Extract the (x, y) coordinate from the center of the cell holding the provided text.  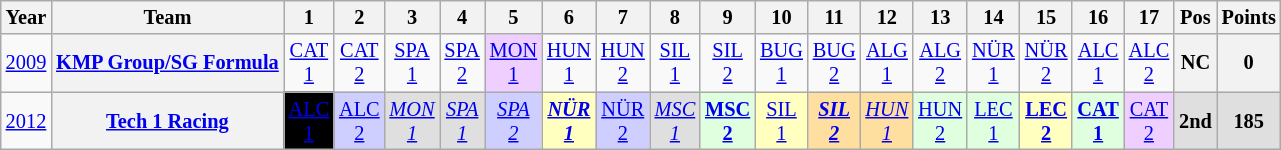
0 (1249, 63)
12 (888, 17)
NC (1196, 63)
Pos (1196, 17)
8 (675, 17)
KMP Group/SG Formula (167, 63)
7 (623, 17)
9 (728, 17)
Points (1249, 17)
MSC1 (675, 121)
BUG2 (834, 63)
BUG1 (782, 63)
13 (940, 17)
LEC1 (994, 121)
10 (782, 17)
2012 (26, 121)
4 (462, 17)
Team (167, 17)
Year (26, 17)
MSC2 (728, 121)
6 (569, 17)
2nd (1196, 121)
2 (359, 17)
ALG2 (940, 63)
1 (309, 17)
15 (1046, 17)
11 (834, 17)
ALG1 (888, 63)
2009 (26, 63)
185 (1249, 121)
14 (994, 17)
LEC2 (1046, 121)
3 (412, 17)
Tech 1 Racing (167, 121)
17 (1149, 17)
5 (514, 17)
16 (1098, 17)
